Pinpoint the cell where the given text exists, returning its [X, Y] midpoint coordinate. 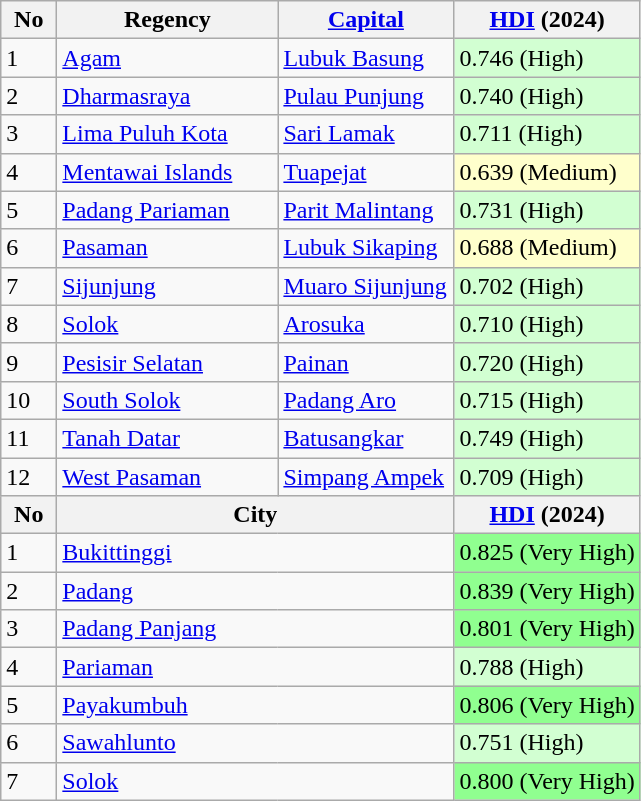
0.800 (Very High) [547, 781]
Arosuka [366, 324]
Tuapejat [366, 172]
Sawahlunto [256, 743]
0.639 (Medium) [547, 172]
Pasaman [168, 248]
0.806 (Very High) [547, 705]
Pulau Punjung [366, 96]
0.688 (Medium) [547, 248]
Simpang Ampek [366, 477]
Capital [366, 20]
Batusangkar [366, 438]
Dharmasraya [168, 96]
Lubuk Sikaping [366, 248]
0.839 (Very High) [547, 591]
South Solok [168, 400]
Pesisir Selatan [168, 362]
Padang Pariaman [168, 210]
Pariaman [256, 667]
Agam [168, 58]
Padang [256, 591]
Padang Panjang [256, 629]
0.702 (High) [547, 286]
Mentawai Islands [168, 172]
Tanah Datar [168, 438]
12 [29, 477]
Parit Malintang [366, 210]
0.720 (High) [547, 362]
0.740 (High) [547, 96]
0.801 (Very High) [547, 629]
West Pasaman [168, 477]
City [256, 515]
11 [29, 438]
Regency [168, 20]
0.731 (High) [547, 210]
0.749 (High) [547, 438]
Bukittinggi [256, 553]
0.746 (High) [547, 58]
Payakumbuh [256, 705]
9 [29, 362]
10 [29, 400]
Sijunjung [168, 286]
0.825 (Very High) [547, 553]
0.751 (High) [547, 743]
0.715 (High) [547, 400]
8 [29, 324]
0.711 (High) [547, 134]
Muaro Sijunjung [366, 286]
0.788 (High) [547, 667]
Lima Puluh Kota [168, 134]
Painan [366, 362]
0.710 (High) [547, 324]
Lubuk Basung [366, 58]
Sari Lamak [366, 134]
0.709 (High) [547, 477]
Padang Aro [366, 400]
